Capture the cell that displays the provided text and extract its (X, Y) central coordinate. 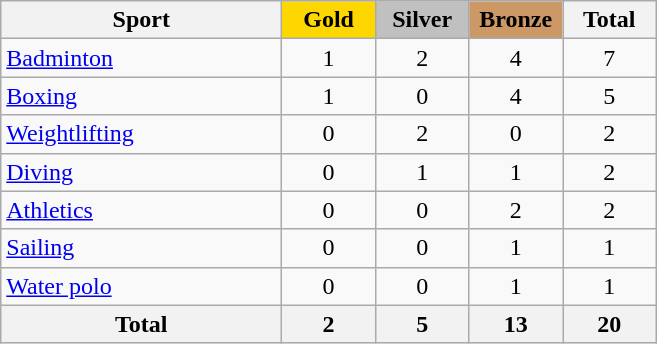
20 (609, 324)
Silver (422, 20)
13 (516, 324)
Boxing (142, 96)
7 (609, 58)
Badminton (142, 58)
Athletics (142, 210)
Sport (142, 20)
Water polo (142, 286)
Sailing (142, 248)
Gold (329, 20)
Bronze (516, 20)
Weightlifting (142, 134)
Diving (142, 172)
